Provide the [X, Y] coordinate of the cell's center where the given text is located.  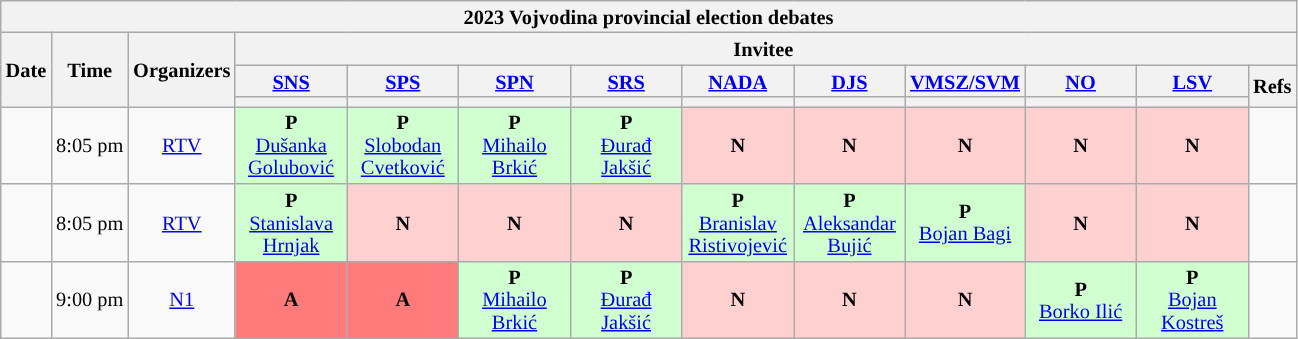
Invitee [766, 48]
N1 [182, 300]
PSlobodan Cvetković [403, 144]
PBojan Kostreš [1192, 300]
Time [90, 69]
NO [1081, 81]
PStanislava Hrnjak [291, 222]
PBranislav Ristivojević [738, 222]
Organizers [182, 69]
DJS [850, 81]
SPS [403, 81]
PAleksandar Bujić [850, 222]
Refs [1272, 86]
LSV [1192, 81]
Date [26, 69]
SNS [291, 81]
PBorko Ilić [1081, 300]
SRS [626, 81]
9:00 pm [90, 300]
2023 Vojvodina provincial election debates [649, 16]
PBojan Bagi [965, 222]
NADA [738, 81]
PDušanka Golubović [291, 144]
VMSZ/SVM [965, 81]
SPN [515, 81]
